Return (X, Y) of the center of cell containing provided text 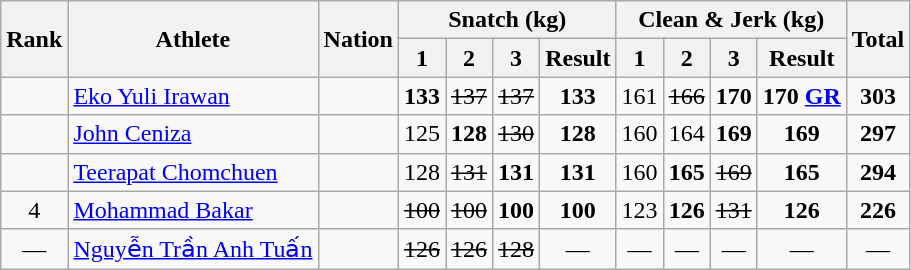
125 (422, 134)
4 (34, 210)
Eko Yuli Irawan (193, 96)
303 (878, 96)
226 (878, 210)
Total (878, 39)
170 (734, 96)
164 (686, 134)
Athlete (193, 39)
130 (516, 134)
John Ceniza (193, 134)
Rank (34, 39)
Teerapat Chomchuen (193, 172)
297 (878, 134)
Snatch (kg) (507, 20)
294 (878, 172)
166 (686, 96)
161 (640, 96)
Nguyễn Trần Anh Tuấn (193, 249)
170 GR (802, 96)
123 (640, 210)
Clean & Jerk (kg) (731, 20)
Nation (358, 39)
Mohammad Bakar (193, 210)
